For the text-containing cell, return its midpoint in [x, y] coordinate format. 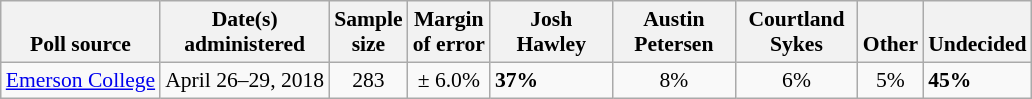
Other [890, 32]
45% [977, 80]
6% [796, 80]
5% [890, 80]
AustinPetersen [674, 32]
April 26–29, 2018 [244, 80]
± 6.0% [449, 80]
8% [674, 80]
Marginof error [449, 32]
CourtlandSykes [796, 32]
Emerson College [80, 80]
Poll source [80, 32]
Undecided [977, 32]
283 [368, 80]
Samplesize [368, 32]
JoshHawley [552, 32]
37% [552, 80]
Date(s)administered [244, 32]
